Return the (X, Y) coordinate for the center point of the cell that contains the specified text.  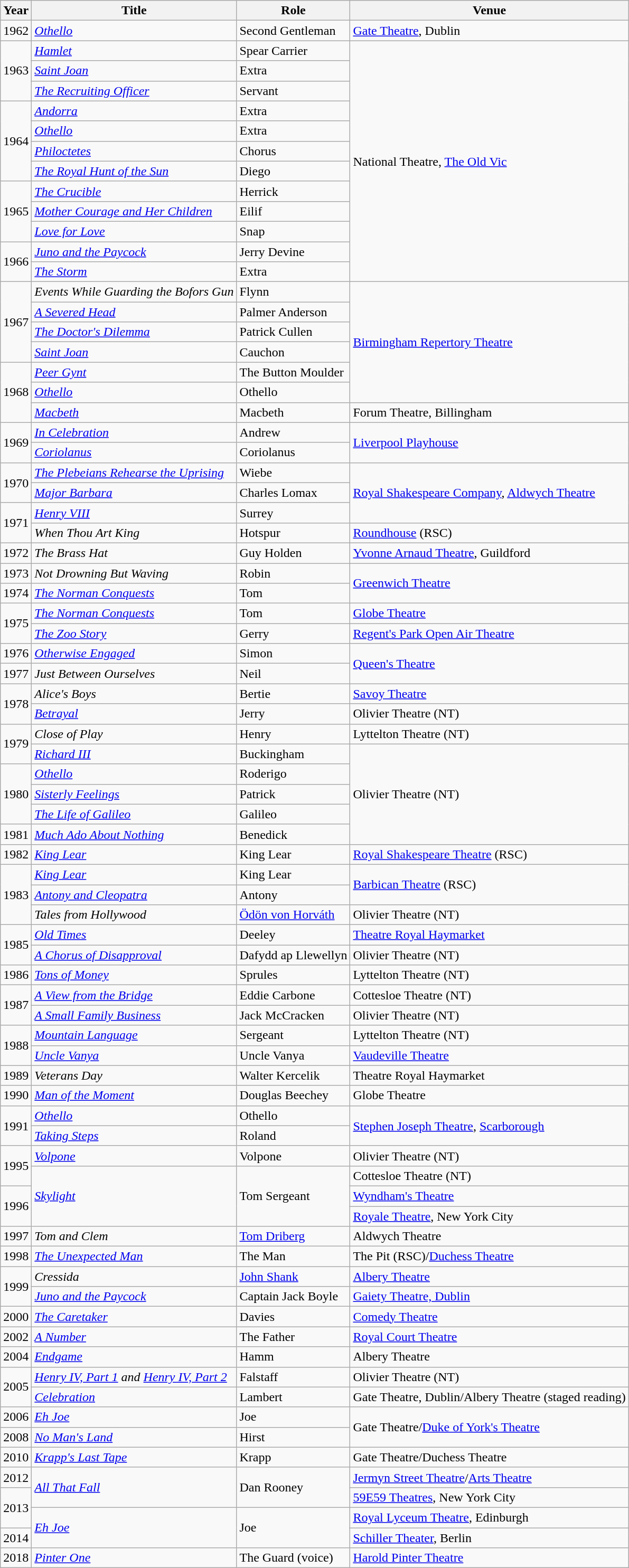
Gate Theatre/Duke of York's Theatre (489, 1427)
Royale Theatre, New York City (489, 1216)
Role (294, 11)
Not Drowning But Waving (134, 573)
Alice's Boys (134, 694)
Dafydd ap Llewellyn (294, 955)
Buckingham (294, 754)
Royal Shakespeare Theatre (RSC) (489, 854)
Barbican Theatre (RSC) (489, 884)
The Recruiting Officer (134, 91)
Robin (294, 573)
1989 (16, 1075)
1997 (16, 1236)
2008 (16, 1437)
1978 (16, 704)
Cressida (134, 1277)
Krapp's Last Tape (134, 1457)
1981 (16, 834)
Veterans Day (134, 1075)
Gate Theatre/Duchess Theatre (489, 1457)
Bertie (294, 694)
Savoy Theatre (489, 694)
The Man (294, 1257)
Douglas Beechey (294, 1095)
Vaudeville Theatre (489, 1055)
Schiller Theater, Berlin (489, 1538)
The Life of Galileo (134, 814)
Spear Carrier (294, 51)
The Storm (134, 272)
Jack McCracken (294, 1015)
Liverpool Playhouse (489, 442)
1988 (16, 1045)
A Number (134, 1337)
Harold Pinter Theatre (489, 1558)
Walter Kercelik (294, 1075)
Sergeant (294, 1035)
1972 (16, 553)
Hirst (294, 1437)
The Father (294, 1337)
Krapp (294, 1457)
A Severed Head (134, 312)
Comedy Theatre (489, 1317)
No Man's Land (134, 1437)
1971 (16, 523)
Henry (294, 734)
1965 (16, 211)
Snap (294, 231)
Andrew (294, 432)
Jermyn Street Theatre/Arts Theatre (489, 1477)
1964 (16, 141)
Andorra (134, 111)
2002 (16, 1337)
All That Fall (134, 1487)
Queen's Theatre (489, 664)
Royal Shakespeare Company, Aldwych Theatre (489, 493)
2010 (16, 1457)
1990 (16, 1095)
Old Times (134, 935)
Tom Sergeant (294, 1196)
The Plebeians Rehearse the Uprising (134, 473)
Events While Guarding the Bofors Gun (134, 292)
Wyndham's Theatre (489, 1196)
Mountain Language (134, 1035)
1969 (16, 442)
The Doctor's Dilemma (134, 332)
Falstaff (294, 1377)
2004 (16, 1357)
The Royal Hunt of the Sun (134, 171)
Herrick (294, 191)
Roderigo (294, 774)
Galileo (294, 814)
Chorus (294, 151)
Mother Courage and Her Children (134, 211)
Taking Steps (134, 1136)
1985 (16, 945)
Pinter One (134, 1558)
Hotspur (294, 533)
The Zoo Story (134, 634)
Jerry (294, 714)
1968 (16, 392)
Year (16, 11)
Betrayal (134, 714)
Sprules (294, 975)
59E59 Theatres, New York City (489, 1497)
The Brass Hat (134, 553)
Gate Theatre, Dublin (489, 31)
1980 (16, 794)
Lambert (294, 1397)
1998 (16, 1257)
Aldwych Theatre (489, 1236)
1975 (16, 624)
A View from the Bridge (134, 995)
1986 (16, 975)
Patrick Cullen (294, 332)
Patrick (294, 794)
Just Between Ourselves (134, 674)
1999 (16, 1287)
Antony (294, 895)
Deeley (294, 935)
Servant (294, 91)
Captain Jack Boyle (294, 1297)
Henry VIII (134, 513)
The Pit (RSC)/Duchess Theatre (489, 1257)
Gaiety Theatre, Dublin (489, 1297)
1979 (16, 744)
In Celebration (134, 432)
1977 (16, 674)
1996 (16, 1206)
Forum Theatre, Billingham (489, 412)
1983 (16, 894)
1966 (16, 262)
2013 (16, 1507)
Flynn (294, 292)
John Shank (294, 1277)
Tom Driberg (294, 1236)
The Guard (voice) (294, 1558)
1963 (16, 71)
Close of Play (134, 734)
Benedick (294, 834)
National Theatre, The Old Vic (489, 162)
Davies (294, 1317)
Wiebe (294, 473)
Title (134, 11)
Dan Rooney (294, 1487)
Jerry Devine (294, 252)
Hamlet (134, 51)
2005 (16, 1387)
Venue (489, 11)
Royal Court Theatre (489, 1337)
2014 (16, 1538)
1987 (16, 1005)
Philoctetes (134, 151)
2006 (16, 1417)
Eddie Carbone (294, 995)
Yvonne Arnaud Theatre, Guildford (489, 553)
2018 (16, 1558)
Tons of Money (134, 975)
2012 (16, 1477)
When Thou Art King (134, 533)
Charles Lomax (294, 493)
Hamm (294, 1357)
1967 (16, 322)
Peer Gynt (134, 372)
Major Barbara (134, 493)
1973 (16, 573)
Eilif (294, 211)
Man of the Moment (134, 1095)
Royal Lyceum Theatre, Edinburgh (489, 1517)
Endgame (134, 1357)
Antony and Cleopatra (134, 895)
Roundhouse (RSC) (489, 533)
Greenwich Theatre (489, 583)
Celebration (134, 1397)
Surrey (294, 513)
A Small Family Business (134, 1015)
Stephen Joseph Theatre, Scarborough (489, 1126)
Skylight (134, 1196)
Ödön von Horváth (294, 915)
Sisterly Feelings (134, 794)
Palmer Anderson (294, 312)
Much Ado About Nothing (134, 834)
1962 (16, 31)
2000 (16, 1317)
Simon (294, 654)
Neil (294, 674)
1974 (16, 593)
Regent's Park Open Air Theatre (489, 634)
The Unexpected Man (134, 1257)
Otherwise Engaged (134, 654)
Henry IV, Part 1 and Henry IV, Part 2 (134, 1377)
Birmingham Repertory Theatre (489, 342)
Richard III (134, 754)
A Chorus of Disapproval (134, 955)
Tales from Hollywood (134, 915)
1976 (16, 654)
Diego (294, 171)
Roland (294, 1136)
1995 (16, 1166)
Second Gentleman (294, 31)
The Caretaker (134, 1317)
Tom and Clem (134, 1236)
Guy Holden (294, 553)
The Button Moulder (294, 372)
1982 (16, 854)
Gerry (294, 634)
1991 (16, 1126)
Gate Theatre, Dublin/Albery Theatre (staged reading) (489, 1397)
Love for Love (134, 231)
The Crucible (134, 191)
1970 (16, 483)
Cauchon (294, 352)
